Detect which cell encompasses the target text, then output its (X, Y) center coordinate. 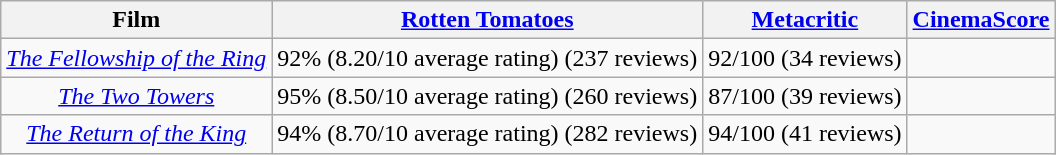
The Two Towers (136, 96)
95% (8.50/10 average rating) (260 reviews) (488, 96)
Film (136, 20)
Rotten Tomatoes (488, 20)
94% (8.70/10 average rating) (282 reviews) (488, 134)
The Fellowship of the Ring (136, 58)
92/100 (34 reviews) (805, 58)
Metacritic (805, 20)
87/100 (39 reviews) (805, 96)
92% (8.20/10 average rating) (237 reviews) (488, 58)
The Return of the King (136, 134)
94/100 (41 reviews) (805, 134)
CinemaScore (981, 20)
